Find where the given text appears and provide that cell's center as (x, y) coordinate. 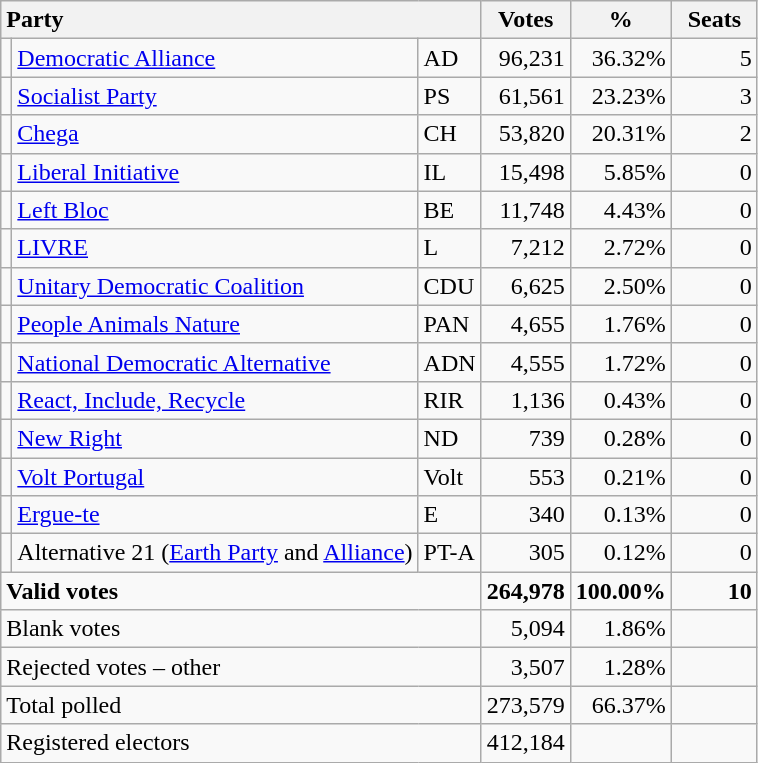
739 (526, 438)
PT-A (450, 553)
23.23% (620, 96)
IL (450, 172)
ADN (450, 362)
RIR (450, 400)
LIVRE (215, 248)
273,579 (526, 705)
Unitary Democratic Coalition (215, 286)
Liberal Initiative (215, 172)
React, Include, Recycle (215, 400)
PS (450, 96)
Volt Portugal (215, 477)
96,231 (526, 58)
100.00% (620, 591)
305 (526, 553)
0.28% (620, 438)
36.32% (620, 58)
Rejected votes – other (241, 667)
Democratic Alliance (215, 58)
New Right (215, 438)
Ergue-te (215, 515)
Socialist Party (215, 96)
% (620, 20)
2.72% (620, 248)
Chega (215, 134)
0.43% (620, 400)
National Democratic Alternative (215, 362)
Alternative 21 (Earth Party and Alliance) (215, 553)
15,498 (526, 172)
1,136 (526, 400)
Total polled (241, 705)
340 (526, 515)
1.86% (620, 629)
4,655 (526, 324)
Party (241, 20)
E (450, 515)
3 (714, 96)
10 (714, 591)
CH (450, 134)
Blank votes (241, 629)
20.31% (620, 134)
PAN (450, 324)
7,212 (526, 248)
CDU (450, 286)
1.28% (620, 667)
264,978 (526, 591)
People Animals Nature (215, 324)
5.85% (620, 172)
4,555 (526, 362)
6,625 (526, 286)
412,184 (526, 743)
4.43% (620, 210)
553 (526, 477)
Valid votes (241, 591)
Votes (526, 20)
11,748 (526, 210)
5 (714, 58)
53,820 (526, 134)
66.37% (620, 705)
1.72% (620, 362)
5,094 (526, 629)
0.13% (620, 515)
ND (450, 438)
AD (450, 58)
Left Bloc (215, 210)
0.21% (620, 477)
3,507 (526, 667)
L (450, 248)
0.12% (620, 553)
Registered electors (241, 743)
1.76% (620, 324)
Volt (450, 477)
2.50% (620, 286)
Seats (714, 20)
61,561 (526, 96)
2 (714, 134)
BE (450, 210)
